Return the [x, y] coordinate for the center point of the cell that contains the specified text.  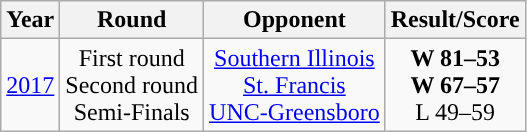
First roundSecond roundSemi-Finals [132, 85]
Round [132, 20]
Southern IllinoisSt. FrancisUNC-Greensboro [295, 85]
2017 [30, 85]
Result/Score [455, 20]
Opponent [295, 20]
Year [30, 20]
W 81–53W 67–57 L 49–59 [455, 85]
